Locate the cell with the specified text and output its (X, Y) center coordinate. 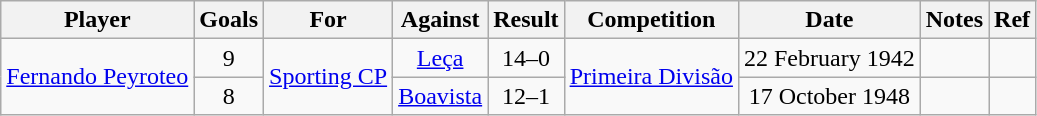
For (328, 20)
Leça (440, 58)
17 October 1948 (829, 96)
8 (229, 96)
Ref (1012, 20)
Goals (229, 20)
Player (98, 20)
Competition (651, 20)
9 (229, 58)
Primeira Divisão (651, 77)
14–0 (526, 58)
Result (526, 20)
Boavista (440, 96)
Fernando Peyroteo (98, 77)
Notes (954, 20)
22 February 1942 (829, 58)
Against (440, 20)
Date (829, 20)
Sporting CP (328, 77)
12–1 (526, 96)
